Scan for the cell matching the given text and deliver its [x, y] coordinate at center. 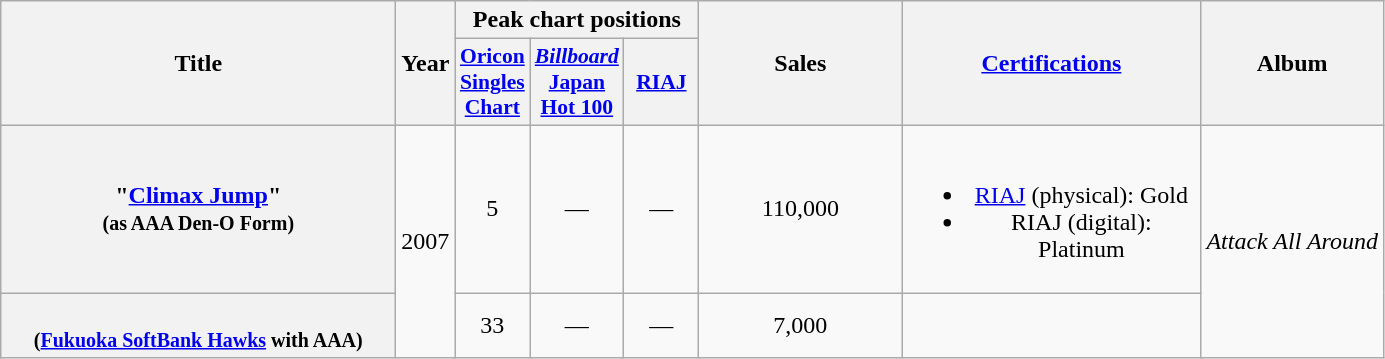
"Climax Jump"(as AAA Den-O Form) [198, 208]
Attack All Around [1292, 241]
Album [1292, 64]
Billboard Japan Hot 100 [577, 82]
Peak chart positions [577, 20]
Sales [800, 64]
110,000 [800, 208]
RIAJ [662, 82]
Certifications [1052, 64]
33 [492, 324]
7,000 [800, 324]
5 [492, 208]
Title [198, 64]
(Fukuoka SoftBank Hawks with AAA) [198, 324]
2007 [426, 241]
Oricon Singles Chart [492, 82]
Year [426, 64]
RIAJ (physical): GoldRIAJ (digital): Platinum [1052, 208]
